For the text-containing cell, return its midpoint in [X, Y] coordinate format. 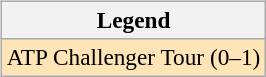
ATP Challenger Tour (0–1) [133, 57]
Legend [133, 20]
